Pinpoint the cell where the given text exists, returning its (X, Y) midpoint coordinate. 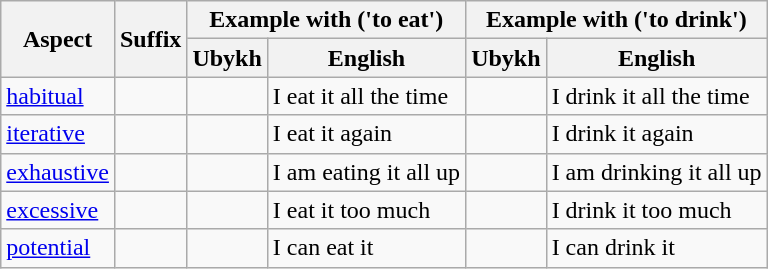
I drink it all the time (656, 96)
iterative (58, 134)
I drink it again (656, 134)
Suffix (150, 39)
I am drinking it all up (656, 172)
I am eating it all up (366, 172)
I can eat it (366, 248)
exhaustive (58, 172)
I drink it too much (656, 210)
I can drink it (656, 248)
I eat it too much (366, 210)
Example with ('to eat') (326, 20)
Aspect (58, 39)
habitual (58, 96)
Example with ('to drink') (616, 20)
excessive (58, 210)
I eat it all the time (366, 96)
potential (58, 248)
I eat it again (366, 134)
